Scan for the cell matching the given text and deliver its (X, Y) coordinate at center. 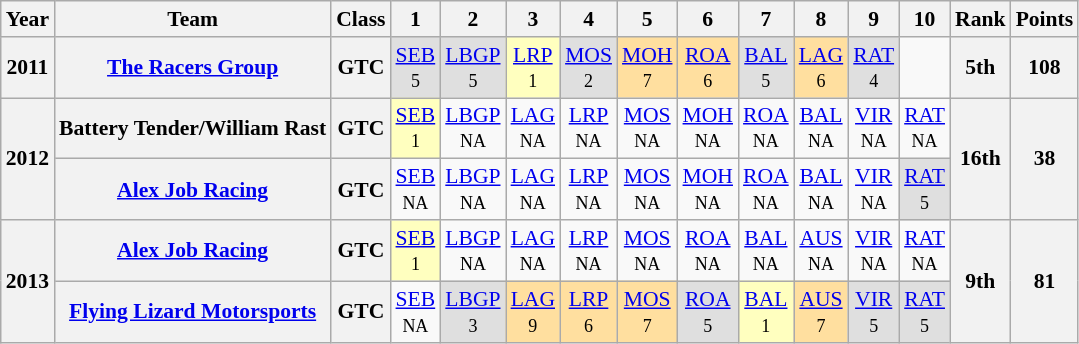
7 (766, 19)
ROA6 (708, 68)
LRP1 (533, 68)
AUS7 (821, 312)
Team (192, 19)
MOS2 (588, 68)
BAL1 (766, 312)
1 (416, 19)
38 (1045, 159)
81 (1045, 281)
16th (980, 159)
9 (874, 19)
LRP6 (588, 312)
2012 (28, 159)
MOH7 (648, 68)
2013 (28, 281)
10 (924, 19)
BAL5 (766, 68)
Class (360, 19)
LAG9 (533, 312)
2011 (28, 68)
SEB5 (416, 68)
Flying Lizard Motorsports (192, 312)
Points (1045, 19)
LAG6 (821, 68)
VIR5 (874, 312)
6 (708, 19)
LBGP3 (472, 312)
MOS7 (648, 312)
The Racers Group (192, 68)
4 (588, 19)
3 (533, 19)
9th (980, 281)
5th (980, 68)
108 (1045, 68)
8 (821, 19)
Battery Tender/William Rast (192, 128)
Year (28, 19)
5 (648, 19)
Rank (980, 19)
RAT4 (874, 68)
AUSNA (821, 250)
ROA5 (708, 312)
2 (472, 19)
LBGP5 (472, 68)
